Locate the cell with the specified text and output its (X, Y) center coordinate. 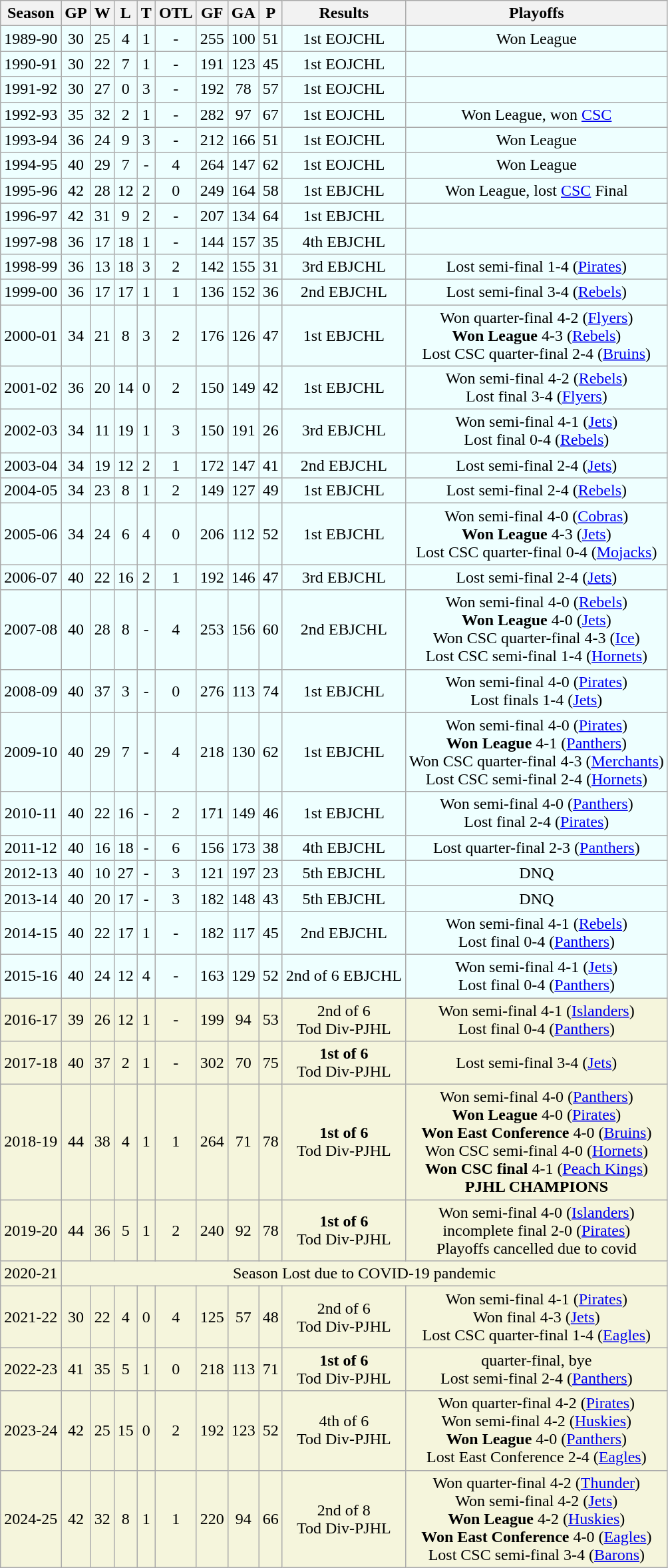
2015-16 (31, 976)
W (102, 13)
GA (244, 13)
1997-98 (31, 241)
126 (244, 336)
220 (212, 1519)
117 (244, 932)
Lost semi-final 3-4 (Jets) (536, 1063)
21 (102, 336)
2014-15 (31, 932)
1993-94 (31, 140)
146 (244, 577)
2011-12 (31, 848)
Won semi-final 4-1 (Pirates)Won final 4-3 (Jets)Lost CSC quarter-final 1-4 (Eagles) (536, 1317)
144 (212, 241)
2nd of 8 Tod Div-PJHL (343, 1519)
70 (244, 1063)
155 (244, 266)
1989-90 (31, 39)
121 (212, 873)
Lost semi-final 1-4 (Pirates) (536, 266)
Won semi-final 4-1 (Jets)Lost final 0-4 (Panthers) (536, 976)
Won League, lost CSC Final (536, 190)
Won quarter-final 4-2 (Thunder)Won semi-final 4-2 (Jets)Won League 4-2 (Huskies)Won East Conference 4-0 (Eagles)Lost CSC semi-final 3-4 (Barons) (536, 1519)
Won semi-final 4-2 (Rebels)Lost final 3-4 (Flyers) (536, 388)
142 (212, 266)
176 (212, 336)
Won semi-final 4-0 (Cobras)Won League 4-3 (Jets)Lost CSC quarter-final 0-4 (Mojacks) (536, 534)
164 (244, 190)
212 (212, 140)
173 (244, 848)
53 (270, 1019)
75 (270, 1063)
207 (212, 216)
125 (212, 1317)
14 (125, 388)
166 (244, 140)
T (146, 13)
172 (212, 465)
13 (102, 266)
100 (244, 39)
2020-21 (31, 1274)
197 (244, 873)
4th of 6 Tod Div-PJHL (343, 1430)
2023-24 (31, 1430)
2022-23 (31, 1369)
1990-91 (31, 64)
58 (270, 190)
Results (343, 13)
2012-13 (31, 873)
Won quarter-final 4-2 (Pirates)Won semi-final 4-2 (Huskies)Won League 4-0 (Panthers)Lost East Conference 2-4 (Eagles) (536, 1430)
2010-11 (31, 814)
Won semi-final 4-0 (Panthers)Lost final 2-4 (Pirates) (536, 814)
130 (244, 752)
48 (270, 1317)
Lost quarter-final 2-3 (Panthers) (536, 848)
74 (270, 691)
157 (244, 241)
2008-09 (31, 691)
163 (212, 976)
112 (244, 534)
15 (125, 1430)
2017-18 (31, 1063)
46 (270, 814)
1992-93 (31, 115)
GP (76, 13)
2003-04 (31, 465)
240 (212, 1230)
2009-10 (31, 752)
148 (244, 898)
Won semi-final 4-1 (Islanders)Lost final 0-4 (Panthers) (536, 1019)
1998-99 (31, 266)
206 (212, 534)
66 (270, 1519)
129 (244, 976)
199 (212, 1019)
2016-17 (31, 1019)
Won quarter-final 4-2 (Flyers)Won League 4-3 (Rebels)Lost CSC quarter-final 2-4 (Bruins) (536, 336)
282 (212, 115)
39 (76, 1019)
OTL (176, 13)
Playoffs (536, 13)
1994-95 (31, 165)
253 (212, 630)
97 (244, 115)
43 (270, 898)
64 (270, 216)
Lost semi-final 3-4 (Rebels) (536, 292)
136 (212, 292)
2006-07 (31, 577)
249 (212, 190)
11 (102, 431)
127 (244, 491)
Won semi-final 4-0 (Islanders)incomplete final 2-0 (Pirates) Playoffs cancelled due to covid (536, 1230)
1999-00 (31, 292)
P (270, 13)
92 (244, 1230)
2013-14 (31, 898)
2004-05 (31, 491)
2018-19 (31, 1143)
255 (212, 39)
67 (270, 115)
134 (244, 216)
GF (212, 13)
Won semi-final 4-1 (Jets)Lost final 0-4 (Rebels) (536, 431)
Won League, won CSC (536, 115)
Won semi-final 4-0 (Pirates)Lost finals 1-4 (Jets) (536, 691)
10 (102, 873)
2000-01 (31, 336)
60 (270, 630)
Won semi-final 4-0 (Pirates)Won League 4-1 (Panthers)Won CSC quarter-final 4-3 (Merchants)Lost CSC semi-final 2-4 (Hornets) (536, 752)
1991-92 (31, 89)
Season (31, 13)
49 (270, 491)
2021-22 (31, 1317)
276 (212, 691)
L (125, 13)
302 (212, 1063)
152 (244, 292)
quarter-final, byeLost semi-final 2-4 (Panthers) (536, 1369)
2002-03 (31, 431)
2nd of 6 EBJCHL (343, 976)
Lost semi-final 2-4 (Rebels) (536, 491)
Won semi-final 4-1 (Rebels)Lost final 0-4 (Panthers) (536, 932)
2005-06 (31, 534)
2007-08 (31, 630)
Season Lost due to COVID-19 pandemic (365, 1274)
1995-96 (31, 190)
1996-97 (31, 216)
2001-02 (31, 388)
Won semi-final 4-0 (Rebels)Won League 4-0 (Jets)Won CSC quarter-final 4-3 (Ice)Lost CSC semi-final 1-4 (Hornets) (536, 630)
171 (212, 814)
2024-25 (31, 1519)
2019-20 (31, 1230)
